Extract the [X, Y] coordinate from the center of the cell holding the provided text.  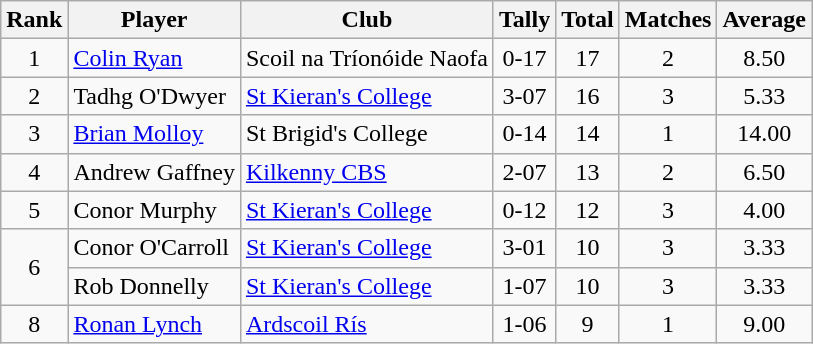
Conor O'Carroll [154, 248]
St Brigid's College [366, 134]
Rob Donnelly [154, 286]
Tadhg O'Dwyer [154, 96]
4.00 [764, 210]
Colin Ryan [154, 58]
5 [34, 210]
4 [34, 172]
3-01 [524, 248]
Ardscoil Rís [366, 324]
0-17 [524, 58]
1-06 [524, 324]
9.00 [764, 324]
Scoil na Tríonóide Naofa [366, 58]
Brian Molloy [154, 134]
0-12 [524, 210]
12 [588, 210]
Club [366, 20]
Average [764, 20]
Kilkenny CBS [366, 172]
Rank [34, 20]
3-07 [524, 96]
14 [588, 134]
Ronan Lynch [154, 324]
1-07 [524, 286]
6 [34, 267]
8.50 [764, 58]
14.00 [764, 134]
Total [588, 20]
8 [34, 324]
Andrew Gaffney [154, 172]
Player [154, 20]
2-07 [524, 172]
9 [588, 324]
17 [588, 58]
6.50 [764, 172]
Conor Murphy [154, 210]
16 [588, 96]
Matches [668, 20]
Tally [524, 20]
13 [588, 172]
0-14 [524, 134]
5.33 [764, 96]
